Scan for the cell matching the given text and deliver its (X, Y) coordinate at center. 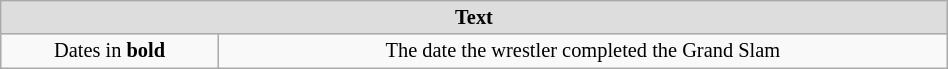
The date the wrestler completed the Grand Slam (582, 51)
Text (474, 17)
Dates in bold (110, 51)
